Find where the given text appears and provide that cell's center as [x, y] coordinate. 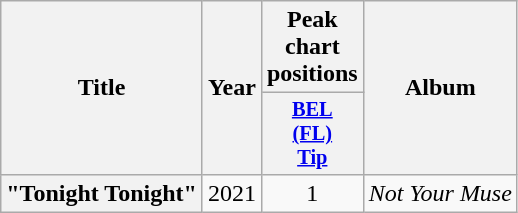
Album [440, 88]
Not Your Muse [440, 193]
Peak chart positions [312, 47]
BEL(FL)Tip [312, 134]
Year [232, 88]
1 [312, 193]
"Tonight Tonight" [102, 193]
2021 [232, 193]
Title [102, 88]
